Locate the cell with the specified text and output its [X, Y] center coordinate. 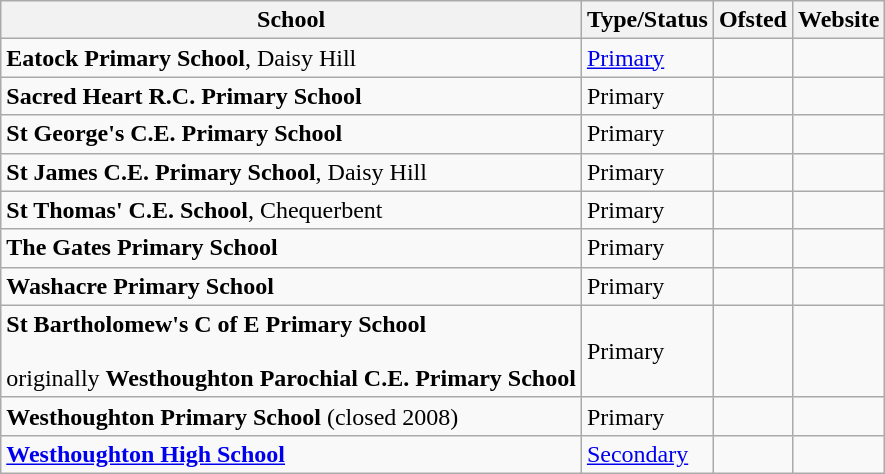
St George's C.E. Primary School [292, 134]
Secondary [647, 454]
Type/Status [647, 20]
Eatock Primary School, Daisy Hill [292, 58]
Washacre Primary School [292, 286]
Westhoughton Primary School (closed 2008) [292, 416]
The Gates Primary School [292, 248]
Westhoughton High School [292, 454]
St Thomas' C.E. School, Chequerbent [292, 210]
St James C.E. Primary School, Daisy Hill [292, 172]
School [292, 20]
Sacred Heart R.C. Primary School [292, 96]
Website [838, 20]
St Bartholomew's C of E Primary School originally Westhoughton Parochial C.E. Primary School [292, 351]
Ofsted [752, 20]
